Search for the cell housing the specified text and yield its (X, Y) center coordinate. 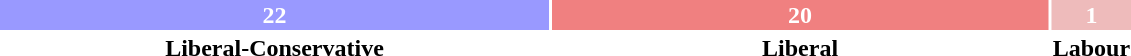
22 (274, 15)
1 (1091, 15)
20 (800, 15)
